Output the (x, y) coordinate of the center of the cell containing the given text.  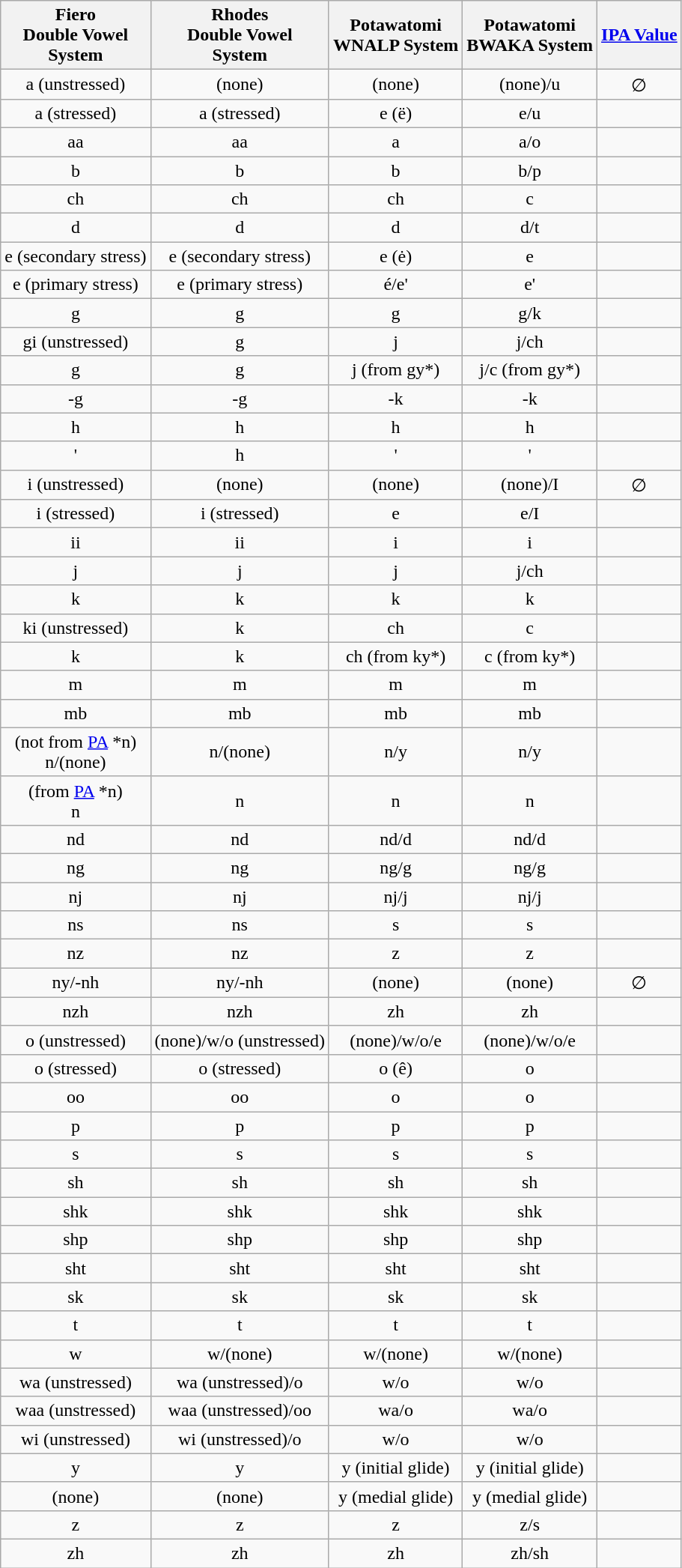
e (ë) (395, 113)
o (unstressed) (76, 1040)
g/k (530, 313)
z/s (530, 1525)
w (76, 1354)
e (ė) (395, 256)
é/e' (395, 285)
gi (unstressed) (76, 342)
Potawatomi BWAKA System (530, 35)
IPA Value (639, 35)
(none)/I (530, 485)
i (unstressed) (76, 485)
e/I (530, 514)
wa (unstressed) (76, 1382)
waa (unstressed)/oo (240, 1411)
a (395, 142)
zh/sh (530, 1553)
d/t (530, 228)
ch (from ky*) (395, 656)
e/u (530, 113)
a/o (530, 142)
j (from gy*) (395, 370)
a (unstressed) (76, 85)
b/p (530, 170)
e' (530, 285)
n/(none) (240, 752)
(none)/w/o (unstressed) (240, 1040)
ki (unstressed) (76, 628)
Rhodes Double Vowel System (240, 35)
wi (unstressed) (76, 1439)
wi (unstressed)/o (240, 1439)
(not from PA *n)n/(none) (76, 752)
o (ê) (395, 1068)
wa (unstressed)/o (240, 1382)
j/c (from gy*) (530, 370)
c (from ky*) (530, 656)
Fiero Double Vowel System (76, 35)
Potawatomi WNALP System (395, 35)
(none)/u (530, 85)
waa (unstressed) (76, 1411)
(from PA *n)n (76, 800)
